Capture the cell that displays the provided text and extract its [X, Y] central coordinate. 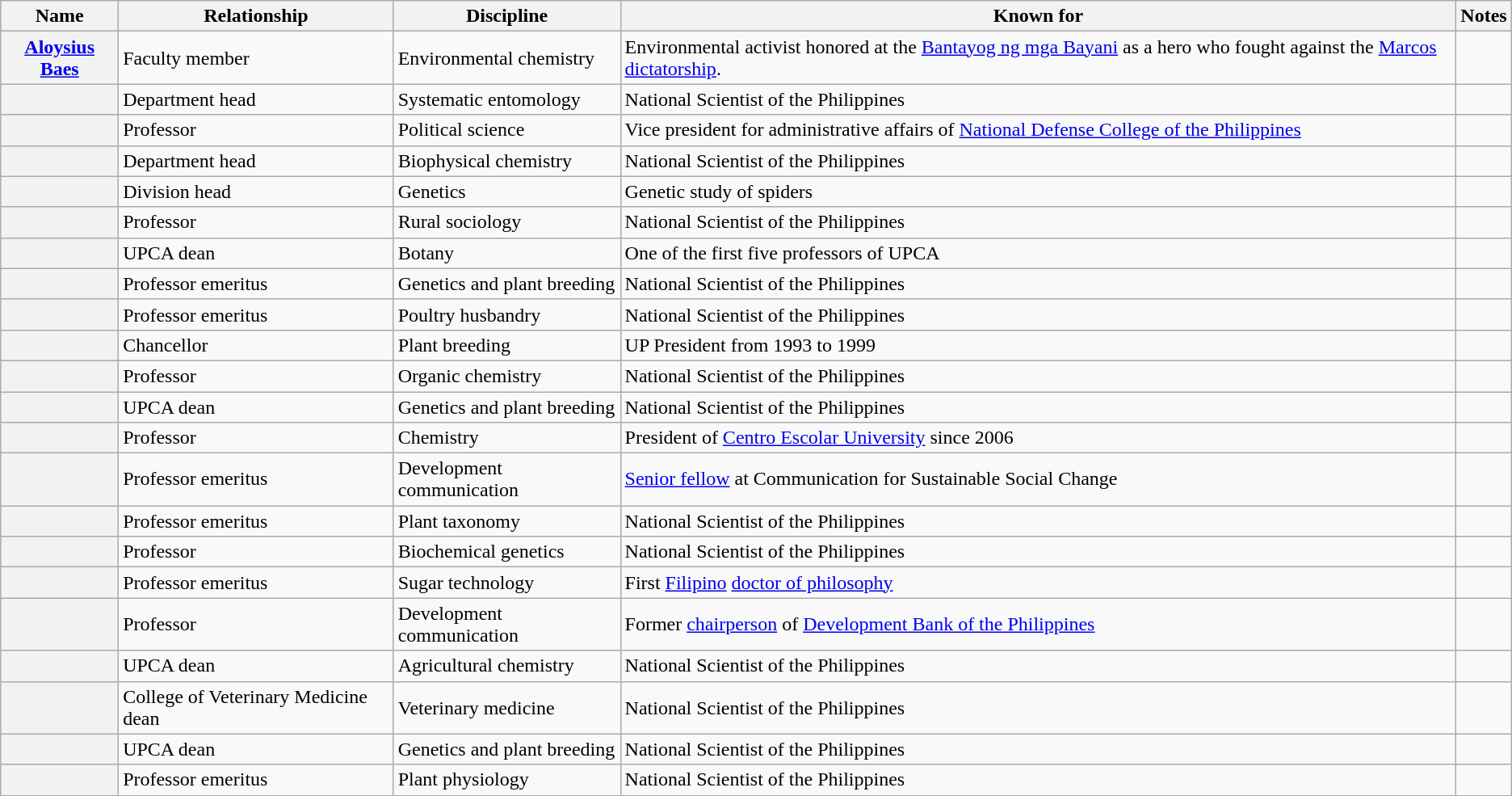
Genetic study of spiders [1039, 192]
One of the first five professors of UPCA [1039, 253]
Biochemical genetics [507, 552]
College of Veterinary Medicine dean [257, 708]
First Filipino doctor of philosophy [1039, 583]
Aloysius Baes [60, 58]
Faculty member [257, 58]
President of Centro Escolar University since 2006 [1039, 438]
Genetics [507, 192]
Notes [1484, 16]
Name [60, 16]
Vice president for administrative affairs of National Defense College of the Philippines [1039, 130]
Political science [507, 130]
Discipline [507, 16]
Known for [1039, 16]
Plant taxonomy [507, 521]
Division head [257, 192]
Botany [507, 253]
Senior fellow at Communication for Sustainable Social Change [1039, 480]
Former chairperson of Development Bank of the Philippines [1039, 624]
Organic chemistry [507, 376]
Plant physiology [507, 780]
Biophysical chemistry [507, 161]
Chemistry [507, 438]
Environmental activist honored at the Bantayog ng mga Bayani as a hero who fought against the Marcos dictatorship. [1039, 58]
UP President from 1993 to 1999 [1039, 345]
Veterinary medicine [507, 708]
Relationship [257, 16]
Sugar technology [507, 583]
Agricultural chemistry [507, 666]
Rural sociology [507, 222]
Poultry husbandry [507, 314]
Plant breeding [507, 345]
Environmental chemistry [507, 58]
Systematic entomology [507, 99]
Chancellor [257, 345]
